Find where the given text appears and provide that cell's center as [X, Y] coordinate. 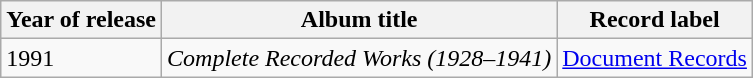
Record label [655, 20]
Album title [360, 20]
Year of release [82, 20]
Document Records [655, 58]
Complete Recorded Works (1928–1941) [360, 58]
1991 [82, 58]
